Locate the cell with the specified text and output its (x, y) center coordinate. 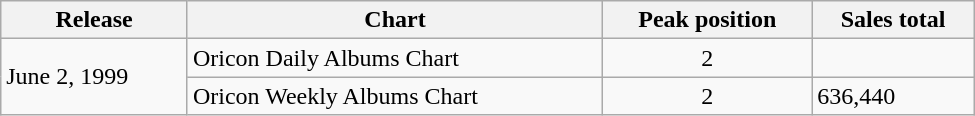
Chart (394, 20)
636,440 (893, 96)
Release (94, 20)
Peak position (708, 20)
June 2, 1999 (94, 77)
Sales total (893, 20)
Oricon Daily Albums Chart (394, 58)
Oricon Weekly Albums Chart (394, 96)
